Capture the cell that displays the provided text and extract its [x, y] central coordinate. 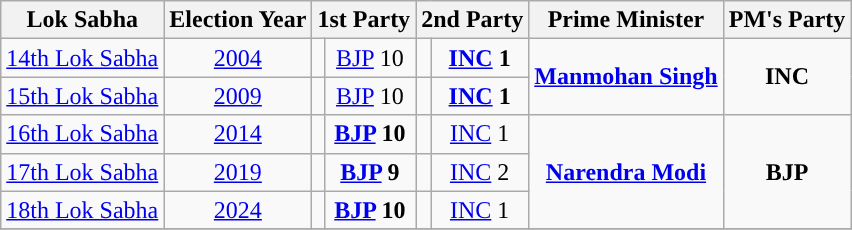
2009 [238, 96]
2004 [238, 58]
2014 [238, 134]
Lok Sabha [82, 20]
Manmohan Singh [626, 77]
18th Lok Sabha [82, 210]
Narendra Modi [626, 172]
BJP [787, 172]
BJP 9 [370, 172]
PM's Party [787, 20]
Prime Minister [626, 20]
2nd Party [472, 20]
17th Lok Sabha [82, 172]
Election Year [238, 20]
16th Lok Sabha [82, 134]
INC [787, 77]
1st Party [364, 20]
14th Lok Sabha [82, 58]
INC 2 [480, 172]
2024 [238, 210]
2019 [238, 172]
15th Lok Sabha [82, 96]
